Identify which cell holds the provided text, then report its [x, y] central coordinate. 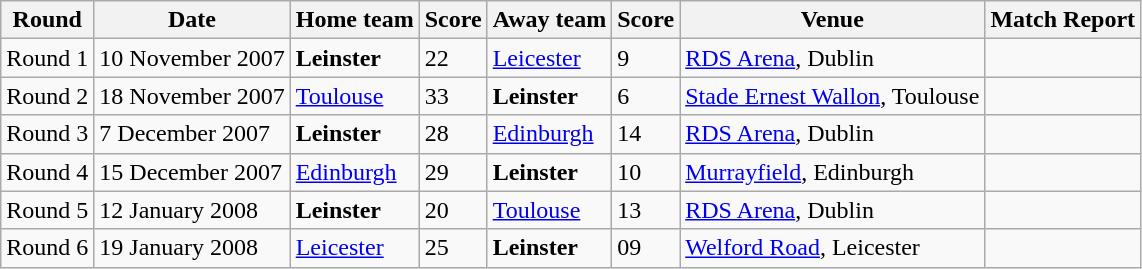
28 [453, 134]
Home team [354, 20]
Away team [550, 20]
7 December 2007 [192, 134]
12 January 2008 [192, 210]
19 January 2008 [192, 248]
Round 3 [48, 134]
Round 6 [48, 248]
Round 1 [48, 58]
Round [48, 20]
9 [646, 58]
15 December 2007 [192, 172]
09 [646, 248]
Match Report [1063, 20]
10 [646, 172]
Round 2 [48, 96]
22 [453, 58]
Stade Ernest Wallon, Toulouse [832, 96]
18 November 2007 [192, 96]
Date [192, 20]
14 [646, 134]
Round 4 [48, 172]
6 [646, 96]
Round 5 [48, 210]
10 November 2007 [192, 58]
25 [453, 248]
Venue [832, 20]
Welford Road, Leicester [832, 248]
13 [646, 210]
29 [453, 172]
33 [453, 96]
20 [453, 210]
Murrayfield, Edinburgh [832, 172]
